For the text-containing cell, return its midpoint in [x, y] coordinate format. 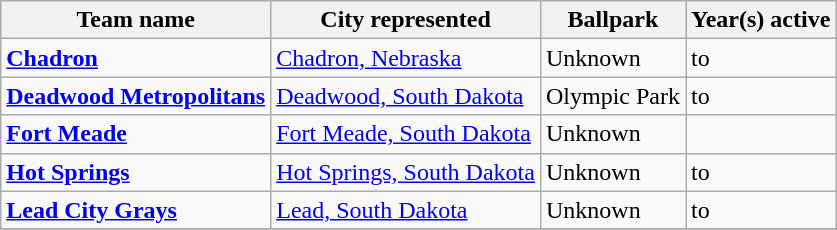
Hot Springs, South Dakota [406, 172]
Deadwood Metropolitans [136, 96]
Fort Meade [136, 134]
Deadwood, South Dakota [406, 96]
Chadron, Nebraska [406, 58]
Olympic Park [612, 96]
Lead, South Dakota [406, 210]
City represented [406, 20]
Chadron [136, 58]
Hot Springs [136, 172]
Lead City Grays [136, 210]
Ballpark [612, 20]
Fort Meade, South Dakota [406, 134]
Year(s) active [761, 20]
Team name [136, 20]
